Scan for the cell matching the given text and deliver its (x, y) coordinate at center. 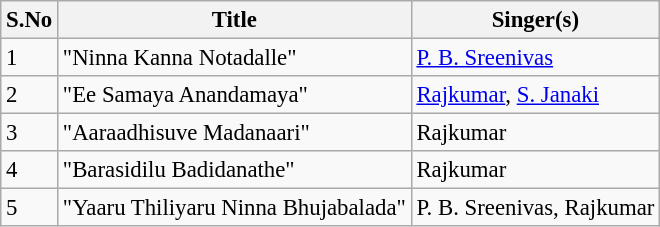
3 (30, 133)
4 (30, 170)
1 (30, 58)
P. B. Sreenivas, Rajkumar (536, 208)
Singer(s) (536, 20)
"Barasidilu Badidanathe" (235, 170)
"Yaaru Thiliyaru Ninna Bhujabalada" (235, 208)
"Aaraadhisuve Madanaari" (235, 133)
S.No (30, 20)
Title (235, 20)
P. B. Sreenivas (536, 58)
5 (30, 208)
"Ee Samaya Anandamaya" (235, 95)
"Ninna Kanna Notadalle" (235, 58)
Rajkumar, S. Janaki (536, 95)
2 (30, 95)
